Pinpoint the cell where the given text exists, returning its [X, Y] midpoint coordinate. 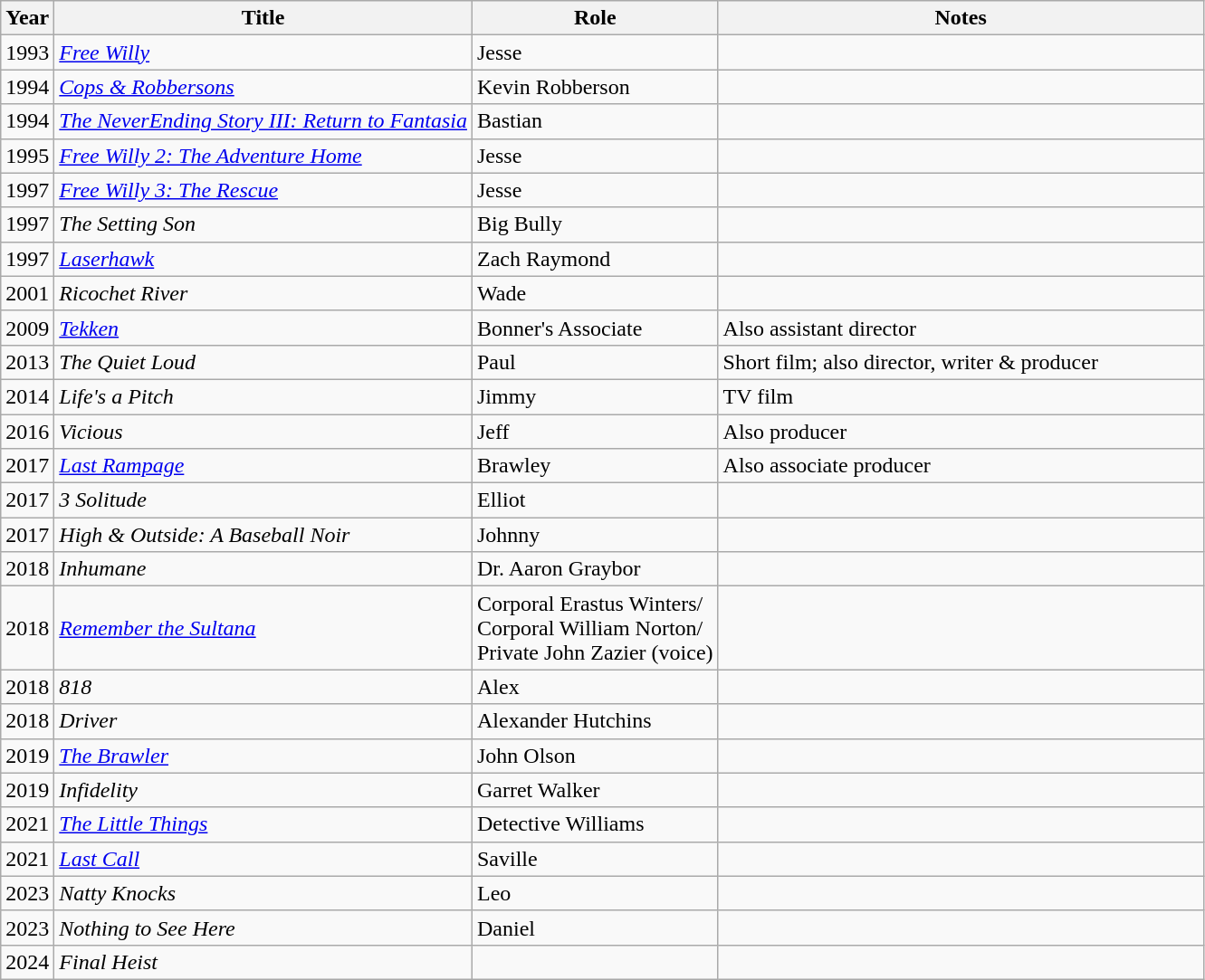
TV film [961, 396]
Saville [595, 859]
Corporal Erastus Winters/Corporal William Norton/Private John Zazier (voice) [595, 628]
Jeff [595, 432]
2009 [27, 328]
Driver [263, 721]
Bonner's Associate [595, 328]
Infidelity [263, 790]
2014 [27, 396]
Free Willy 2: The Adventure Home [263, 156]
Inhumane [263, 569]
Cops & Robbersons [263, 87]
Also associate producer [961, 466]
The Quiet Loud [263, 362]
Kevin Robberson [595, 87]
Free Willy 3: The Rescue [263, 190]
Last Call [263, 859]
Alexander Hutchins [595, 721]
2016 [27, 432]
Year [27, 18]
Big Bully [595, 224]
2013 [27, 362]
The Little Things [263, 824]
Wade [595, 293]
Also assistant director [961, 328]
Garret Walker [595, 790]
Vicious [263, 432]
Title [263, 18]
Role [595, 18]
Zach Raymond [595, 259]
The Brawler [263, 756]
Bastian [595, 121]
Life's a Pitch [263, 396]
818 [263, 687]
3 Solitude [263, 500]
Notes [961, 18]
Natty Knocks [263, 893]
Also producer [961, 432]
John Olson [595, 756]
Elliot [595, 500]
The NeverEnding Story III: Return to Fantasia [263, 121]
Jimmy [595, 396]
Final Heist [263, 962]
2024 [27, 962]
Tekken [263, 328]
Free Willy [263, 52]
Brawley [595, 466]
Laserhawk [263, 259]
Nothing to See Here [263, 928]
Paul [595, 362]
Johnny [595, 535]
2001 [27, 293]
Daniel [595, 928]
1993 [27, 52]
Ricochet River [263, 293]
Detective Williams [595, 824]
Last Rampage [263, 466]
1995 [27, 156]
High & Outside: A Baseball Noir [263, 535]
Alex [595, 687]
The Setting Son [263, 224]
Short film; also director, writer & producer [961, 362]
Dr. Aaron Graybor [595, 569]
Remember the Sultana [263, 628]
Leo [595, 893]
